From the cell containing the given text, extract its center point as [X, Y] coordinate. 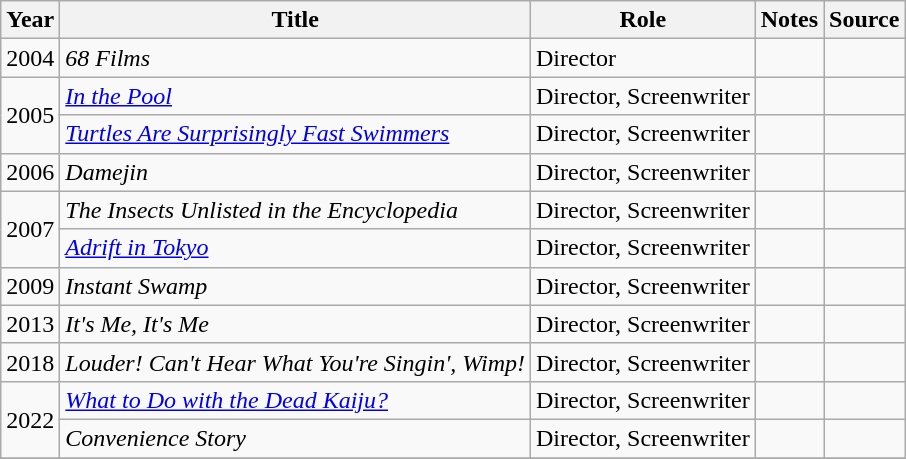
The Insects Unlisted in the Encyclopedia [296, 210]
2018 [30, 362]
2006 [30, 172]
68 Films [296, 58]
Source [864, 20]
2007 [30, 229]
It's Me, It's Me [296, 324]
Louder! Can't Hear What You're Singin', Wimp! [296, 362]
Adrift in Tokyo [296, 248]
2022 [30, 419]
Title [296, 20]
Notes [789, 20]
What to Do with the Dead Kaiju? [296, 400]
Role [644, 20]
Year [30, 20]
2005 [30, 115]
In the Pool [296, 96]
2004 [30, 58]
2009 [30, 286]
Damejin [296, 172]
Director [644, 58]
Instant Swamp [296, 286]
Convenience Story [296, 438]
2013 [30, 324]
Turtles Are Surprisingly Fast Swimmers [296, 134]
